Capture the cell that displays the provided text and extract its (x, y) central coordinate. 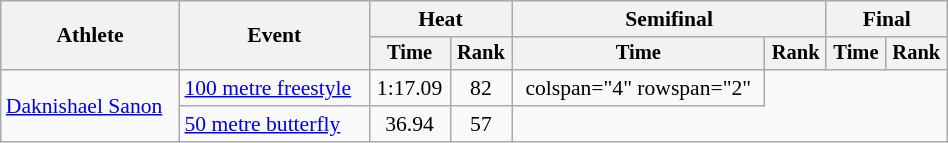
Athlete (90, 36)
colspan="4" rowspan="2" (638, 88)
Heat (440, 19)
82 (481, 88)
57 (481, 124)
50 metre butterfly (274, 124)
Semifinal (670, 19)
Event (274, 36)
100 metre freestyle (274, 88)
36.94 (410, 124)
Final (886, 19)
1:17.09 (410, 88)
Daknishael Sanon (90, 106)
